Output the [X, Y] coordinate of the center of the cell containing the given text.  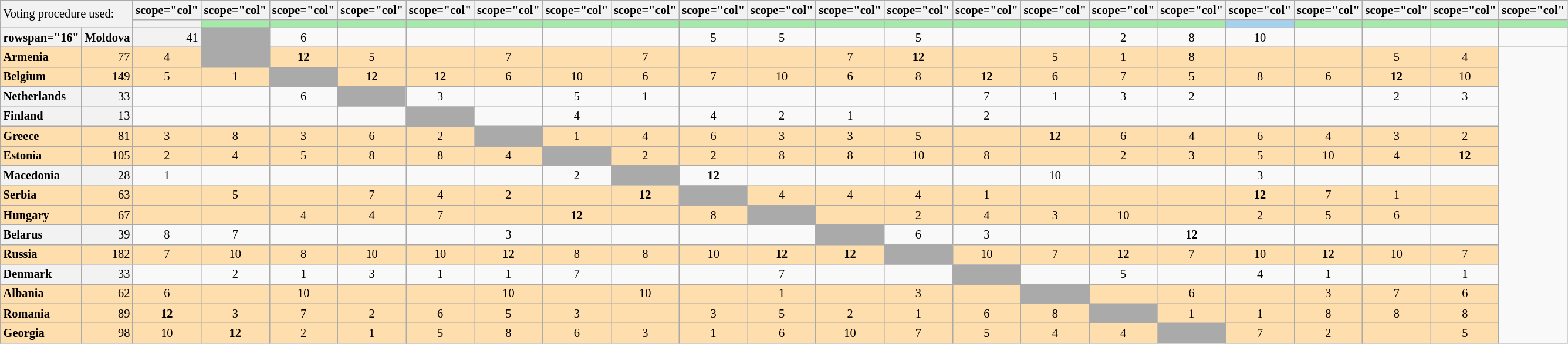
98 [107, 333]
Estonia [41, 156]
Macedonia [41, 175]
89 [107, 314]
Greece [41, 136]
39 [107, 234]
Moldova [107, 38]
105 [107, 156]
Denmark [41, 274]
Hungary [41, 215]
81 [107, 136]
182 [107, 254]
13 [107, 116]
Russia [41, 254]
28 [107, 175]
62 [107, 294]
Belarus [41, 234]
Belgium [41, 77]
Netherlands [41, 97]
41 [167, 38]
Serbia [41, 195]
Romania [41, 314]
rowspan="16" [41, 38]
67 [107, 215]
63 [107, 195]
Voting procedure used: [67, 13]
Albania [41, 294]
77 [107, 57]
Armenia [41, 57]
149 [107, 77]
Finland [41, 116]
Georgia [41, 333]
